For the text-containing cell, return its midpoint in (x, y) coordinate format. 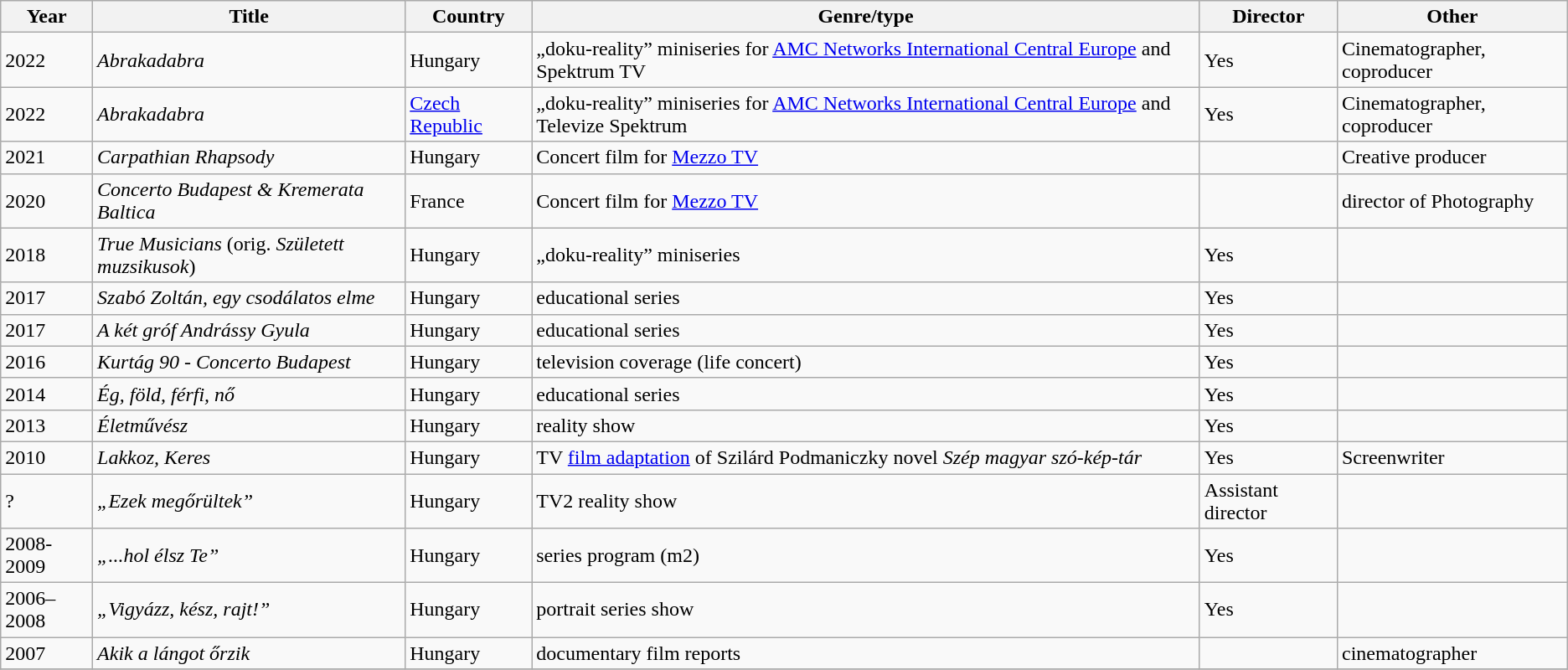
portrait series show (866, 610)
Title (250, 17)
Szabó Zoltán, egy csodálatos elme (250, 298)
Lakkoz, Keres (250, 457)
documentary film reports (866, 653)
„doku-reality” miniseries (866, 255)
„Vigyázz, kész, rajt!” (250, 610)
Assistant director (1268, 501)
series program (m2) (866, 556)
reality show (866, 425)
2013 (47, 425)
2006–2008 (47, 610)
2018 (47, 255)
Concerto Budapest & Kremerata Baltica (250, 201)
Country (469, 17)
Ég, föld, férfi, nő (250, 394)
Year (47, 17)
Creative producer (1452, 157)
2016 (47, 362)
Director (1268, 17)
TV film adaptation of Szilárd Podmaniczky novel Szép magyar szó-kép-tár (866, 457)
Screenwriter (1452, 457)
Carpathian Rhapsody (250, 157)
France (469, 201)
„doku-reality” miniseries for AMC Networks International Central Europe and Televize Spektrum (866, 114)
2010 (47, 457)
Czech Republic (469, 114)
Életművész (250, 425)
„Ezek megőrültek” (250, 501)
2020 (47, 201)
True Musicians (orig. Született muzsikusok) (250, 255)
? (47, 501)
cinematographer (1452, 653)
Genre/type (866, 17)
TV2 reality show (866, 501)
2014 (47, 394)
television coverage (life concert) (866, 362)
Akik a lángot őrzik (250, 653)
director of Photography (1452, 201)
2007 (47, 653)
„doku-reality” miniseries for AMC Networks International Central Europe and Spektrum TV (866, 60)
2021 (47, 157)
2008-2009 (47, 556)
Other (1452, 17)
A két gróf Andrássy Gyula (250, 330)
„...hol élsz Te” (250, 556)
Kurtág 90 - Concerto Budapest (250, 362)
